Return the (x, y) coordinate for the center point of the cell that contains the specified text.  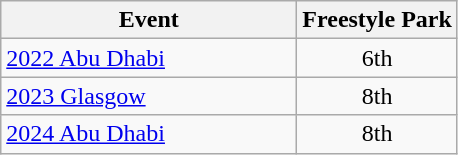
2023 Glasgow (149, 96)
2022 Abu Dhabi (149, 58)
2024 Abu Dhabi (149, 134)
Event (149, 20)
Freestyle Park (378, 20)
6th (378, 58)
